Locate the cell with the specified text and output its (x, y) center coordinate. 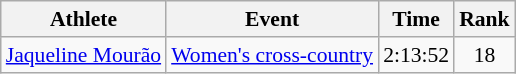
2:13:52 (416, 55)
Women's cross-country (272, 55)
Rank (484, 19)
Time (416, 19)
Jaqueline Mourão (84, 55)
Event (272, 19)
18 (484, 55)
Athlete (84, 19)
